Identify which cell holds the provided text, then report its (X, Y) central coordinate. 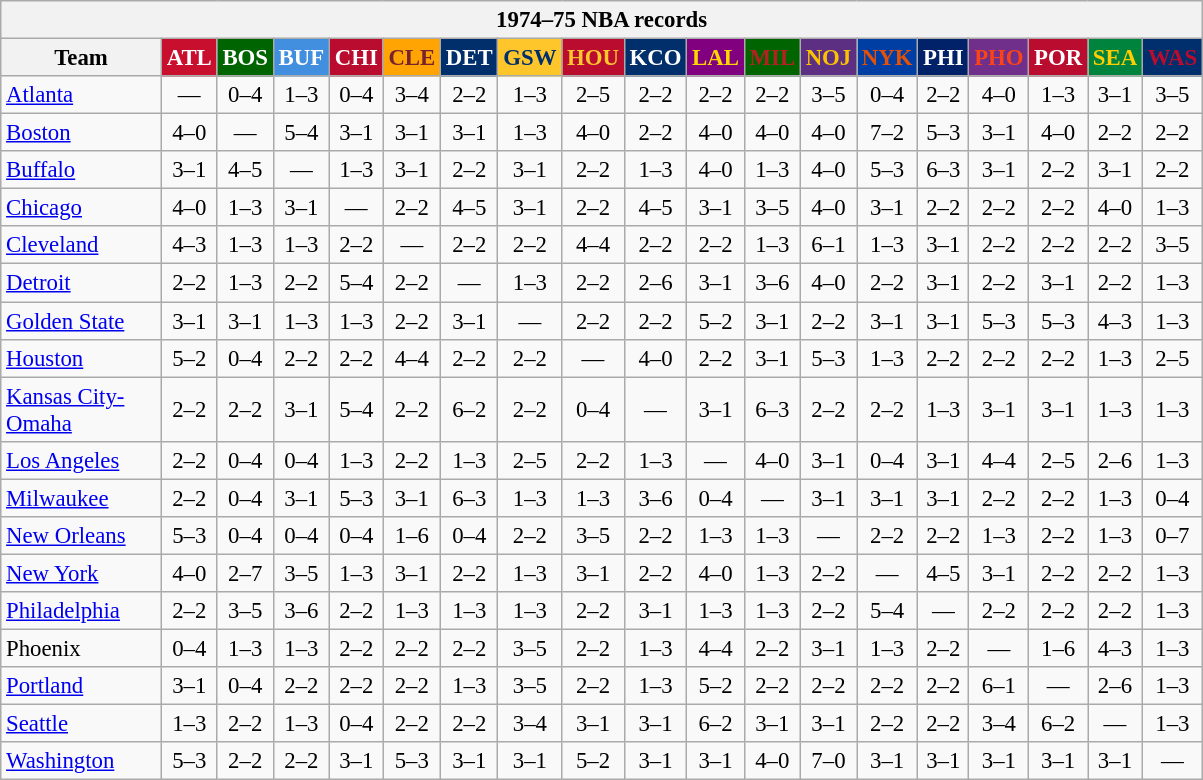
2–7 (245, 573)
CHI (356, 58)
Portland (82, 686)
New York (82, 573)
ATL (189, 58)
SEA (1116, 58)
KCO (656, 58)
7–0 (828, 761)
GSW (530, 58)
DET (470, 58)
New Orleans (82, 536)
Detroit (82, 283)
BUF (301, 58)
Phoenix (82, 648)
PHI (944, 58)
Philadelphia (82, 611)
7–2 (888, 133)
NOJ (828, 58)
NYK (888, 58)
Team (82, 58)
1974–75 NBA records (602, 20)
Atlanta (82, 95)
WAS (1172, 58)
Seattle (82, 724)
POR (1058, 58)
HOU (594, 58)
Houston (82, 358)
CLE (412, 58)
LAL (716, 58)
Los Angeles (82, 460)
PHO (999, 58)
Milwaukee (82, 498)
Boston (82, 133)
Kansas City-Omaha (82, 410)
MIL (772, 58)
Washington (82, 761)
Chicago (82, 208)
0–7 (1172, 536)
Buffalo (82, 170)
Golden State (82, 321)
Cleveland (82, 245)
BOS (245, 58)
